Extract the [x, y] coordinate from the center of the cell holding the provided text.  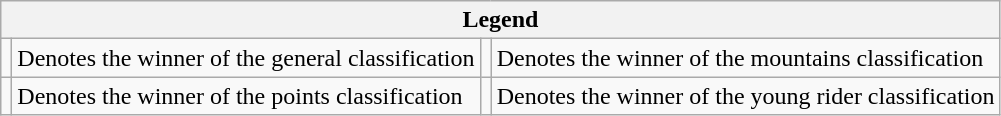
Denotes the winner of the points classification [246, 96]
Denotes the winner of the young rider classification [746, 96]
Denotes the winner of the general classification [246, 58]
Denotes the winner of the mountains classification [746, 58]
Legend [500, 20]
